Return (x, y) of the center of cell containing provided text 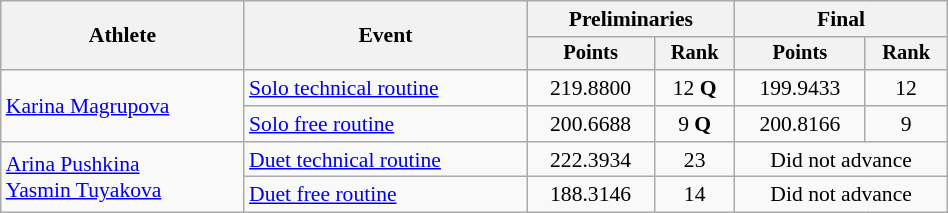
219.8800 (591, 88)
Duet technical routine (386, 160)
200.6688 (591, 124)
23 (694, 160)
200.8166 (800, 124)
12 (906, 88)
9 (906, 124)
Solo free routine (386, 124)
Athlete (122, 36)
Karina Magrupova (122, 106)
Solo technical routine (386, 88)
Preliminaries (631, 19)
Final (841, 19)
222.3934 (591, 160)
199.9433 (800, 88)
9 Q (694, 124)
Duet free routine (386, 195)
12 Q (694, 88)
Arina PushkinaYasmin Tuyakova (122, 178)
14 (694, 195)
188.3146 (591, 195)
Event (386, 36)
